Provide the [x, y] coordinate of the cell's center where the given text is located.  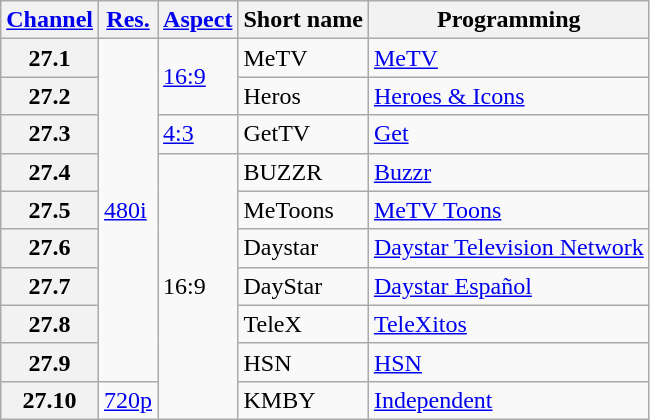
27.9 [50, 362]
480i [128, 210]
27.7 [50, 286]
Get [508, 134]
TeleXitos [508, 324]
TeleX [303, 324]
27.1 [50, 58]
27.4 [50, 172]
Daystar [303, 248]
KMBY [303, 400]
Short name [303, 20]
Daystar Television Network [508, 248]
MeToons [303, 210]
Aspect [198, 20]
4:3 [198, 134]
Buzzr [508, 172]
Heros [303, 96]
BUZZR [303, 172]
27.10 [50, 400]
27.2 [50, 96]
Heroes & Icons [508, 96]
27.3 [50, 134]
720p [128, 400]
DayStar [303, 286]
27.5 [50, 210]
Programming [508, 20]
GetTV [303, 134]
Res. [128, 20]
27.6 [50, 248]
Channel [50, 20]
27.8 [50, 324]
Independent [508, 400]
MeTV Toons [508, 210]
Daystar Español [508, 286]
